Return the (X, Y) coordinate for the center point of the cell that contains the specified text.  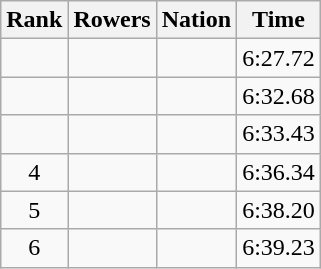
5 (34, 210)
Nation (196, 20)
Time (279, 20)
6:32.68 (279, 96)
6:27.72 (279, 58)
Rowers (112, 20)
Rank (34, 20)
6:39.23 (279, 248)
6:36.34 (279, 172)
6 (34, 248)
6:33.43 (279, 134)
4 (34, 172)
6:38.20 (279, 210)
